Output the (x, y) coordinate of the center of the cell containing the given text.  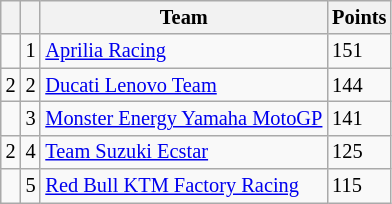
Team Suzuki Ecstar (184, 152)
Ducati Lenovo Team (184, 85)
125 (359, 152)
141 (359, 118)
3 (31, 118)
151 (359, 51)
5 (31, 186)
Points (359, 17)
Team (184, 17)
4 (31, 152)
Red Bull KTM Factory Racing (184, 186)
144 (359, 85)
Aprilia Racing (184, 51)
1 (31, 51)
Monster Energy Yamaha MotoGP (184, 118)
115 (359, 186)
